Identify which cell holds the provided text, then report its [x, y] central coordinate. 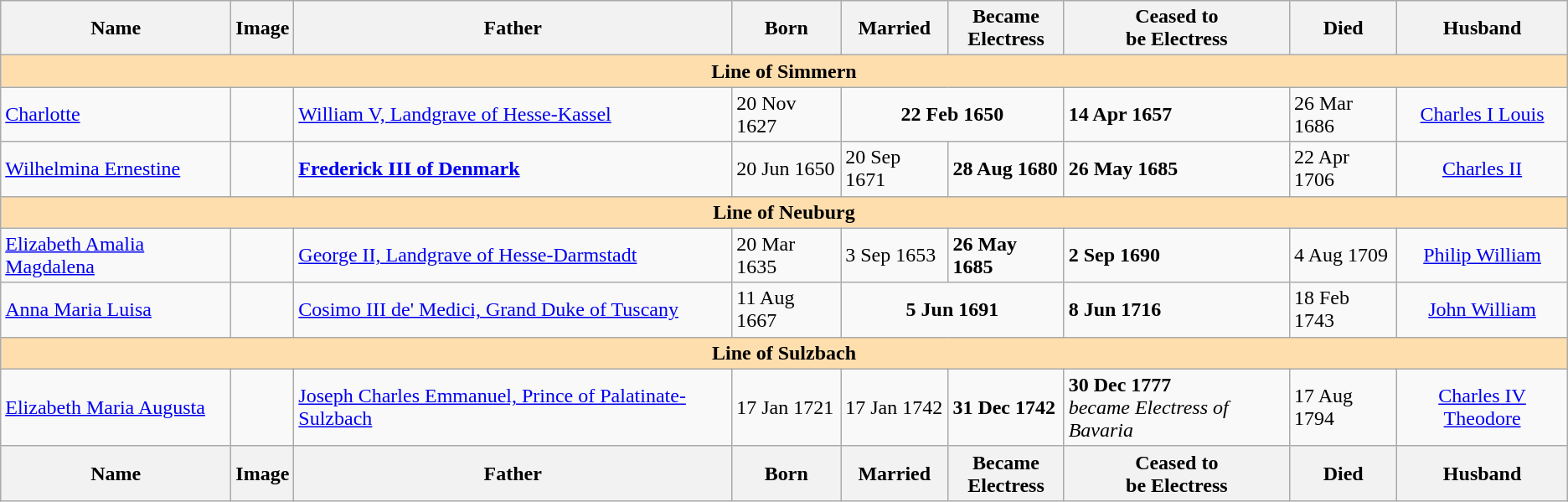
Joseph Charles Emmanuel, Prince of Palatinate-Sulzbach [513, 407]
20 Nov 1627 [787, 114]
Elizabeth Amalia Magdalena [116, 255]
17 Aug 1794 [1343, 407]
30 Dec 1777became Electress of Bavaria [1176, 407]
Charles II [1483, 169]
Anna Maria Luisa [116, 310]
Elizabeth Maria Augusta [116, 407]
26 Mar 1686 [1343, 114]
28 Aug 1680 [1006, 169]
2 Sep 1690 [1176, 255]
20 Sep 1671 [895, 169]
22 Feb 1650 [952, 114]
Charles IV Theodore [1483, 407]
John William [1483, 310]
Line of Neuburg [784, 212]
Charles I Louis [1483, 114]
4 Aug 1709 [1343, 255]
Line of Simmern [784, 71]
20 Jun 1650 [787, 169]
17 Jan 1742 [895, 407]
3 Sep 1653 [895, 255]
8 Jun 1716 [1176, 310]
Philip William [1483, 255]
William V, Landgrave of Hesse-Kassel [513, 114]
Line of Sulzbach [784, 353]
George II, Landgrave of Hesse-Darmstadt [513, 255]
Frederick III of Denmark [513, 169]
31 Dec 1742 [1006, 407]
Wilhelmina Ernestine [116, 169]
20 Mar 1635 [787, 255]
11 Aug 1667 [787, 310]
Charlotte [116, 114]
22 Apr 1706 [1343, 169]
14 Apr 1657 [1176, 114]
Cosimo III de' Medici, Grand Duke of Tuscany [513, 310]
5 Jun 1691 [952, 310]
18 Feb 1743 [1343, 310]
17 Jan 1721 [787, 407]
